Provide the [X, Y] coordinate of the cell's center where the given text is located.  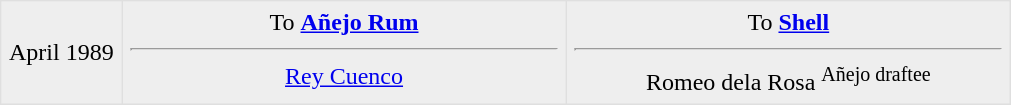
To Añejo RumRey Cuenco [344, 53]
April 1989 [62, 53]
To ShellRomeo dela Rosa Añejo draftee [788, 53]
